Detect which cell encompasses the target text, then output its (X, Y) center coordinate. 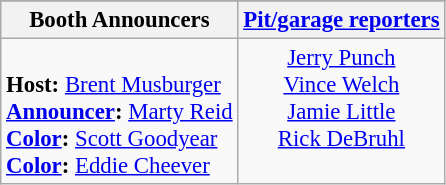
Host: Brent Musburger Announcer: Marty Reid Color: Scott Goodyear Color: Eddie Cheever (120, 112)
Pit/garage reporters (342, 20)
Booth Announcers (120, 20)
Jerry PunchVince WelchJamie LittleRick DeBruhl (342, 112)
